Determine the [X, Y] coordinate at the center of the cell enclosing the given text.  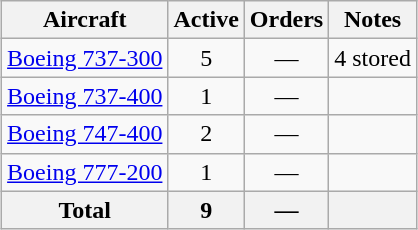
Boeing 737-300 [85, 58]
Total [85, 210]
9 [206, 210]
Active [206, 20]
Notes [373, 20]
Orders [286, 20]
4 stored [373, 58]
Aircraft [85, 20]
Boeing 777-200 [85, 172]
2 [206, 134]
5 [206, 58]
Boeing 737-400 [85, 96]
Boeing 747-400 [85, 134]
